Detect which cell encompasses the target text, then output its [X, Y] center coordinate. 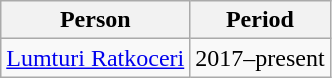
Lumturi Ratkoceri [96, 58]
Person [96, 20]
Period [260, 20]
2017–present [260, 58]
